Output the [x, y] coordinate of the center of the cell containing the given text.  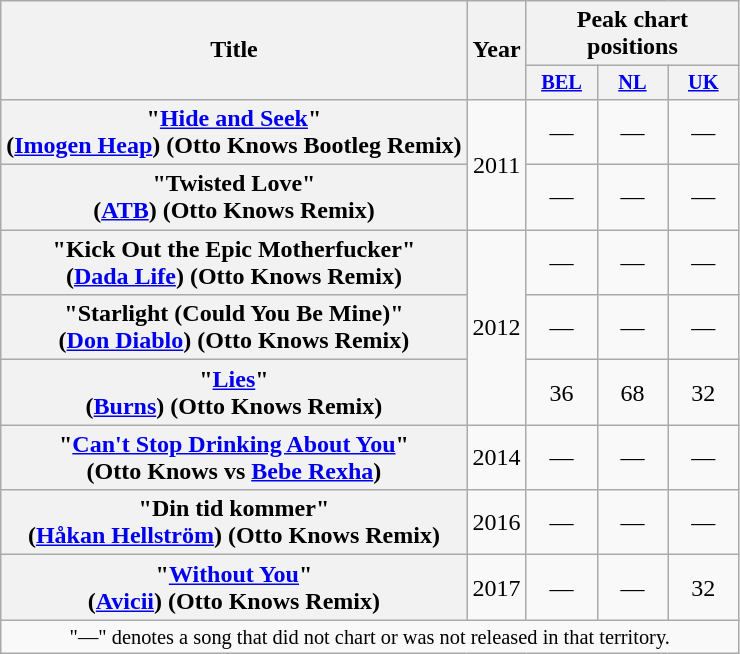
Peak chart positions [632, 34]
"Lies"(Burns) (Otto Knows Remix) [234, 392]
2011 [496, 164]
2016 [496, 522]
"Twisted Love"(ATB) (Otto Knows Remix) [234, 198]
"Din tid kommer"(Håkan Hellström) (Otto Knows Remix) [234, 522]
"Starlight (Could You Be Mine)"(Don Diablo) (Otto Knows Remix) [234, 328]
BEL [562, 83]
2014 [496, 458]
"Without You"(Avicii) (Otto Knows Remix) [234, 588]
UK [704, 83]
2012 [496, 328]
"Hide and Seek"(Imogen Heap) (Otto Knows Bootleg Remix) [234, 132]
"—" denotes a song that did not chart or was not released in that territory. [370, 637]
Year [496, 50]
36 [562, 392]
"Kick Out the Epic Motherfucker"(Dada Life) (Otto Knows Remix) [234, 262]
2017 [496, 588]
"Can't Stop Drinking About You"(Otto Knows vs Bebe Rexha) [234, 458]
68 [632, 392]
Title [234, 50]
NL [632, 83]
